Capture the cell that displays the provided text and extract its [X, Y] central coordinate. 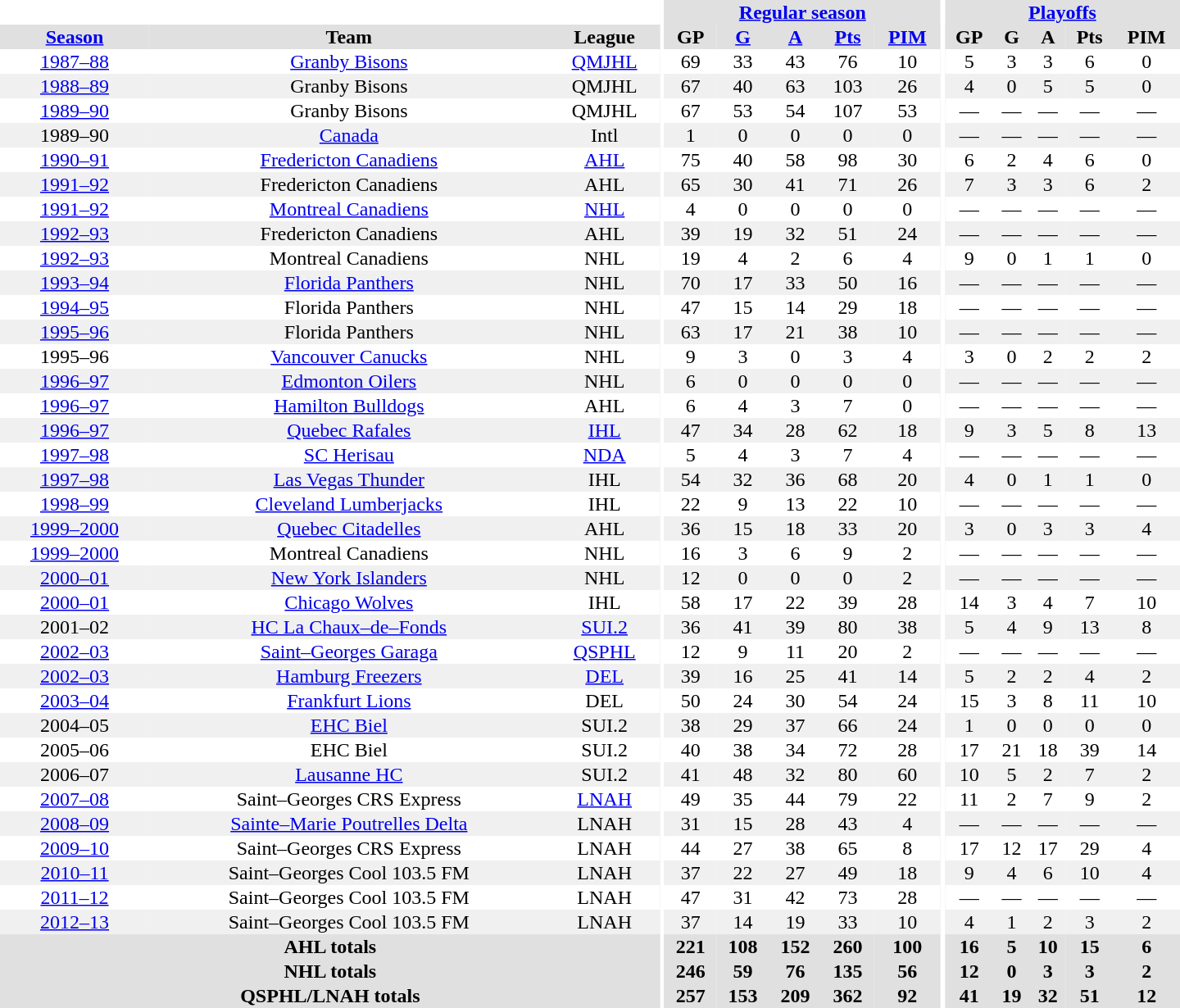
100 [906, 947]
59 [743, 971]
Quebec Rafales [349, 430]
Team [349, 37]
2007–08 [75, 799]
NDA [605, 455]
Canada [349, 135]
92 [906, 996]
2008–09 [75, 824]
79 [848, 799]
1990–91 [75, 160]
1994–95 [75, 307]
107 [848, 111]
Edmonton Oilers [349, 381]
103 [848, 86]
2011–12 [75, 897]
362 [848, 996]
260 [848, 947]
62 [848, 430]
1993–94 [75, 283]
Lausanne HC [349, 774]
1998–99 [75, 504]
135 [848, 971]
35 [743, 799]
New York Islanders [349, 578]
257 [691, 996]
Season [75, 37]
Cleveland Lumberjacks [349, 504]
Playoffs [1062, 12]
60 [906, 774]
1988–89 [75, 86]
42 [796, 897]
2005–06 [75, 750]
70 [691, 283]
Saint–Georges Garaga [349, 652]
2010–11 [75, 873]
HC La Chaux–de–Fonds [349, 627]
Chicago Wolves [349, 602]
56 [906, 971]
Hamburg Freezers [349, 676]
75 [691, 160]
Intl [605, 135]
1987–88 [75, 61]
League [605, 37]
48 [743, 774]
Frankfurt Lions [349, 701]
246 [691, 971]
2004–05 [75, 725]
68 [848, 479]
71 [848, 184]
2009–10 [75, 848]
Hamilton Bulldogs [349, 406]
Las Vegas Thunder [349, 479]
152 [796, 947]
Vancouver Canucks [349, 356]
221 [691, 947]
209 [796, 996]
25 [796, 676]
QSPHL/LNAH totals [330, 996]
Quebec Citadelles [349, 529]
2003–04 [75, 701]
72 [848, 750]
69 [691, 61]
Sainte–Marie Poutrelles Delta [349, 824]
QSPHL [605, 652]
NHL totals [330, 971]
AHL totals [330, 947]
Regular season [803, 12]
108 [743, 947]
66 [848, 725]
98 [848, 160]
SC Herisau [349, 455]
2012–13 [75, 922]
153 [743, 996]
2006–07 [75, 774]
2001–02 [75, 627]
73 [848, 897]
